Search for the cell housing the specified text and yield its (x, y) center coordinate. 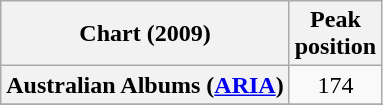
Australian Albums (ARIA) (145, 85)
Peakposition (335, 34)
Chart (2009) (145, 34)
174 (335, 85)
